Detect which cell encompasses the target text, then output its (x, y) center coordinate. 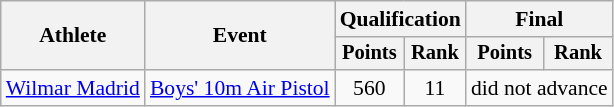
11 (435, 88)
Final (540, 19)
Event (240, 36)
did not advance (540, 88)
Boys' 10m Air Pistol (240, 88)
Qualification (400, 19)
Wilmar Madrid (73, 88)
Athlete (73, 36)
560 (370, 88)
